Pinpoint the cell where the given text exists, returning its (x, y) midpoint coordinate. 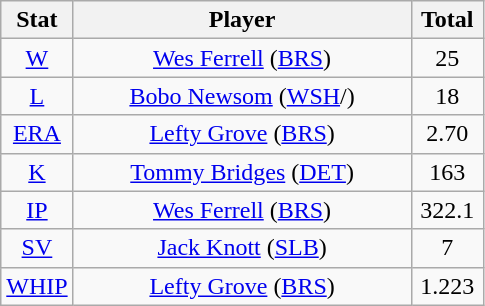
Tommy Bridges (DET) (242, 172)
Total (447, 20)
Stat (37, 20)
7 (447, 248)
SV (37, 248)
18 (447, 96)
Bobo Newsom (WSH/) (242, 96)
Jack Knott (SLB) (242, 248)
322.1 (447, 210)
163 (447, 172)
WHIP (37, 286)
2.70 (447, 134)
L (37, 96)
Player (242, 20)
ERA (37, 134)
1.223 (447, 286)
K (37, 172)
25 (447, 58)
W (37, 58)
IP (37, 210)
